Locate the cell with the specified text and output its [x, y] center coordinate. 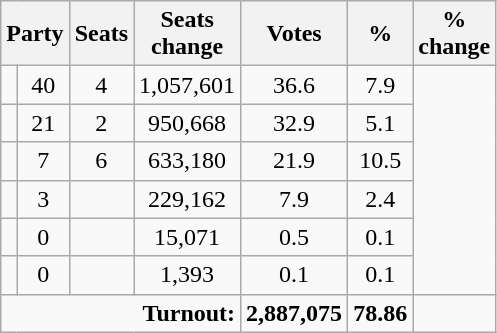
78.86 [380, 313]
1,057,601 [188, 85]
4 [101, 85]
21 [43, 123]
2.4 [380, 199]
36.6 [294, 85]
2,887,075 [294, 313]
Seats [101, 34]
3 [43, 199]
Turnout: [121, 313]
6 [101, 161]
32.9 [294, 123]
633,180 [188, 161]
Party [35, 34]
%change [454, 34]
950,668 [188, 123]
Seatschange [188, 34]
40 [43, 85]
2 [101, 123]
0.5 [294, 237]
Votes [294, 34]
1,393 [188, 275]
5.1 [380, 123]
7 [43, 161]
% [380, 34]
229,162 [188, 199]
15,071 [188, 237]
10.5 [380, 161]
21.9 [294, 161]
